Extract the (x, y) coordinate from the center of the cell holding the provided text.  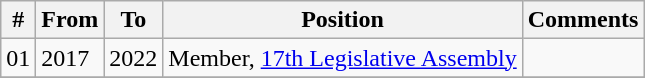
01 (18, 58)
Position (342, 20)
Member, 17th Legislative Assembly (342, 58)
2017 (70, 58)
To (134, 20)
2022 (134, 58)
Comments (583, 20)
From (70, 20)
# (18, 20)
